Extract the (X, Y) coordinate from the center of the cell holding the provided text.  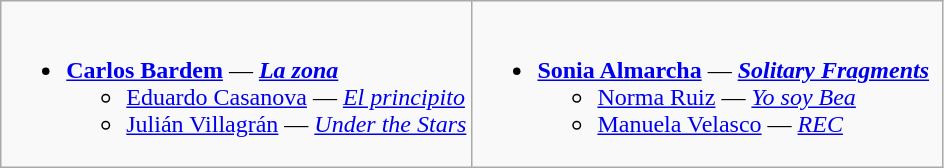
Sonia Almarcha — Solitary FragmentsNorma Ruiz — Yo soy BeaManuela Velasco — REC (708, 84)
Carlos Bardem — La zonaEduardo Casanova — El principitoJulián Villagrán — Under the Stars (236, 84)
